Pinpoint the cell where the given text exists, returning its (x, y) midpoint coordinate. 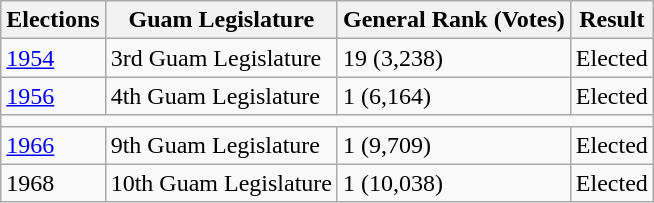
1966 (53, 145)
1 (9,709) (454, 145)
Guam Legislature (221, 20)
1 (6,164) (454, 96)
4th Guam Legislature (221, 96)
10th Guam Legislature (221, 183)
3rd Guam Legislature (221, 58)
19 (3,238) (454, 58)
1 (10,038) (454, 183)
1968 (53, 183)
Elections (53, 20)
General Rank (Votes) (454, 20)
9th Guam Legislature (221, 145)
Result (612, 20)
1954 (53, 58)
1956 (53, 96)
